Output the (x, y) coordinate of the center of the cell containing the given text.  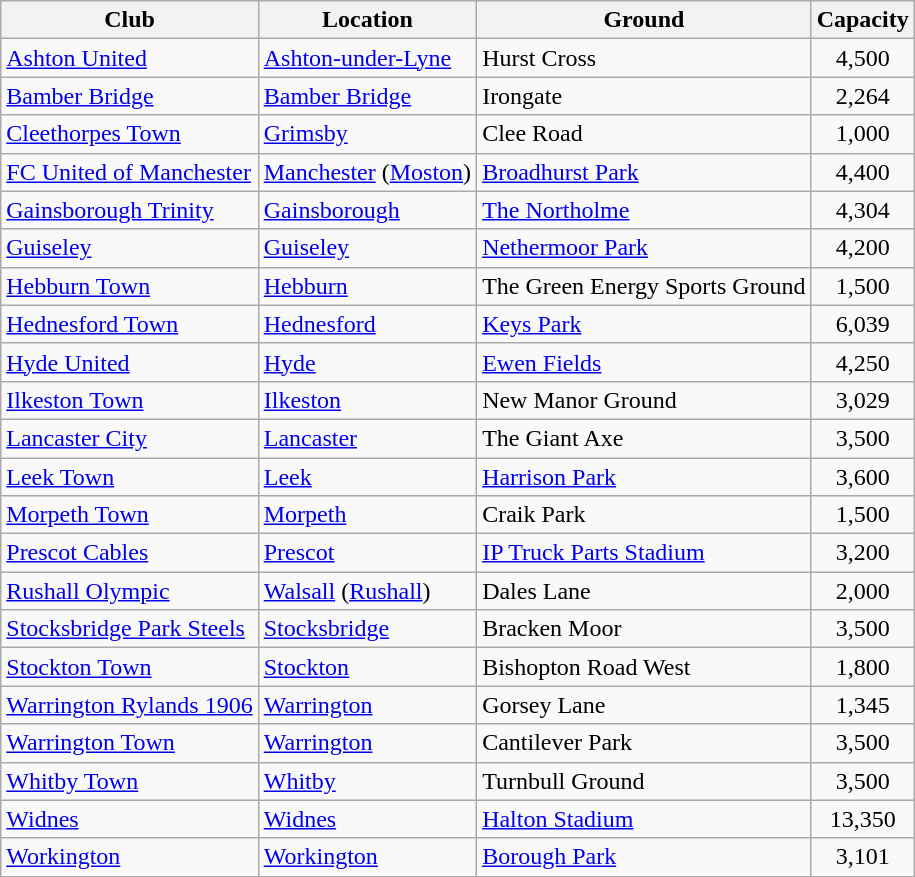
Manchester (Moston) (367, 172)
Rushall Olympic (130, 591)
1,345 (862, 705)
Bracken Moor (644, 629)
Cantilever Park (644, 743)
1,800 (862, 667)
3,101 (862, 857)
3,600 (862, 477)
Hurst Cross (644, 58)
Walsall (Rushall) (367, 591)
Ilkeston Town (130, 400)
13,350 (862, 819)
Club (130, 20)
Prescot (367, 553)
4,200 (862, 248)
4,500 (862, 58)
Keys Park (644, 324)
FC United of Manchester (130, 172)
Ilkeston (367, 400)
Warrington Town (130, 743)
Lancaster City (130, 438)
6,039 (862, 324)
Hyde United (130, 362)
New Manor Ground (644, 400)
The Giant Axe (644, 438)
Stocksbridge Park Steels (130, 629)
Broadhurst Park (644, 172)
Stockton (367, 667)
Halton Stadium (644, 819)
Whitby Town (130, 781)
Harrison Park (644, 477)
Ground (644, 20)
Lancaster (367, 438)
4,304 (862, 210)
Grimsby (367, 134)
Hednesford Town (130, 324)
Morpeth (367, 515)
Hyde (367, 362)
Morpeth Town (130, 515)
Dales Lane (644, 591)
3,200 (862, 553)
Borough Park (644, 857)
Gainsborough Trinity (130, 210)
Nethermoor Park (644, 248)
Warrington Rylands 1906 (130, 705)
Gainsborough (367, 210)
4,250 (862, 362)
Bishopton Road West (644, 667)
2,000 (862, 591)
Gorsey Lane (644, 705)
Whitby (367, 781)
Ashton-under-Lyne (367, 58)
Clee Road (644, 134)
4,400 (862, 172)
Cleethorpes Town (130, 134)
Irongate (644, 96)
Stocksbridge (367, 629)
Location (367, 20)
Prescot Cables (130, 553)
Ewen Fields (644, 362)
The Northolme (644, 210)
2,264 (862, 96)
Stockton Town (130, 667)
Leek (367, 477)
1,000 (862, 134)
Hebburn (367, 286)
Capacity (862, 20)
Ashton United (130, 58)
IP Truck Parts Stadium (644, 553)
Hebburn Town (130, 286)
Leek Town (130, 477)
3,029 (862, 400)
Turnbull Ground (644, 781)
Hednesford (367, 324)
Craik Park (644, 515)
The Green Energy Sports Ground (644, 286)
